Return the (x, y) coordinate for the center point of the cell that contains the specified text.  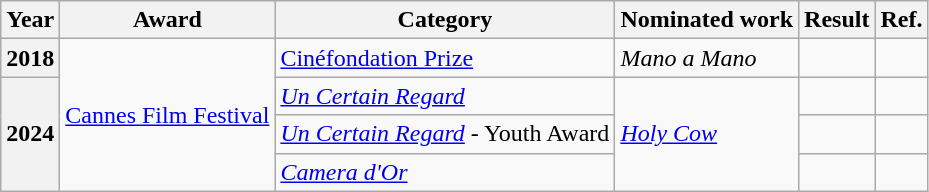
Award (168, 20)
Year (30, 20)
Result (837, 20)
Camera d'Or (445, 172)
Category (445, 20)
Cannes Film Festival (168, 115)
2018 (30, 58)
Cinéfondation Prize (445, 58)
Holy Cow (707, 134)
Ref. (902, 20)
Un Certain Regard - Youth Award (445, 134)
Un Certain Regard (445, 96)
2024 (30, 134)
Nominated work (707, 20)
Mano a Mano (707, 58)
